Find where the given text appears and provide that cell's center as (X, Y) coordinate. 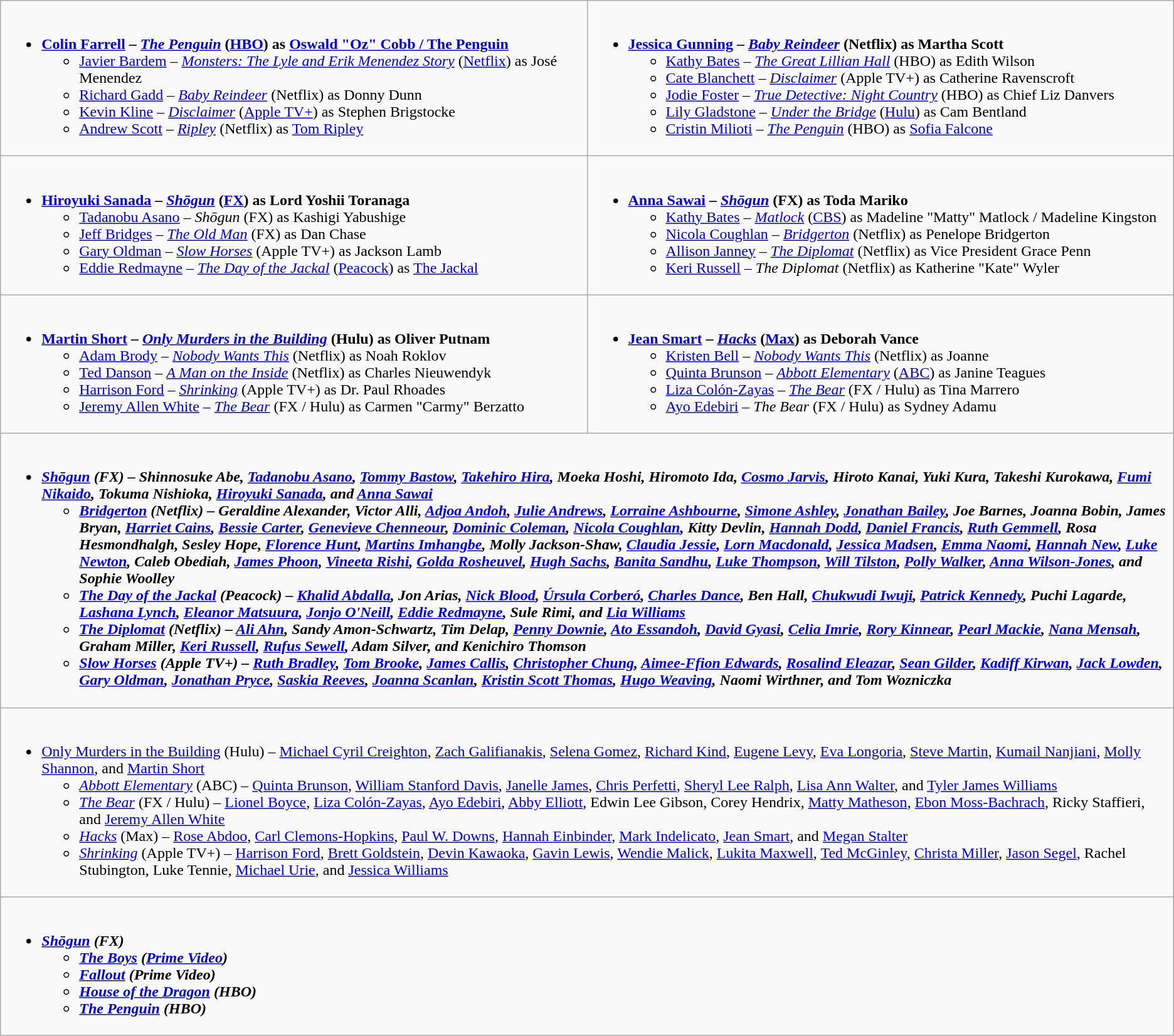
Shōgun (FX)The Boys (Prime Video)Fallout (Prime Video)House of the Dragon (HBO)The Penguin (HBO) (587, 966)
